Find where the given text appears and provide that cell's center as (x, y) coordinate. 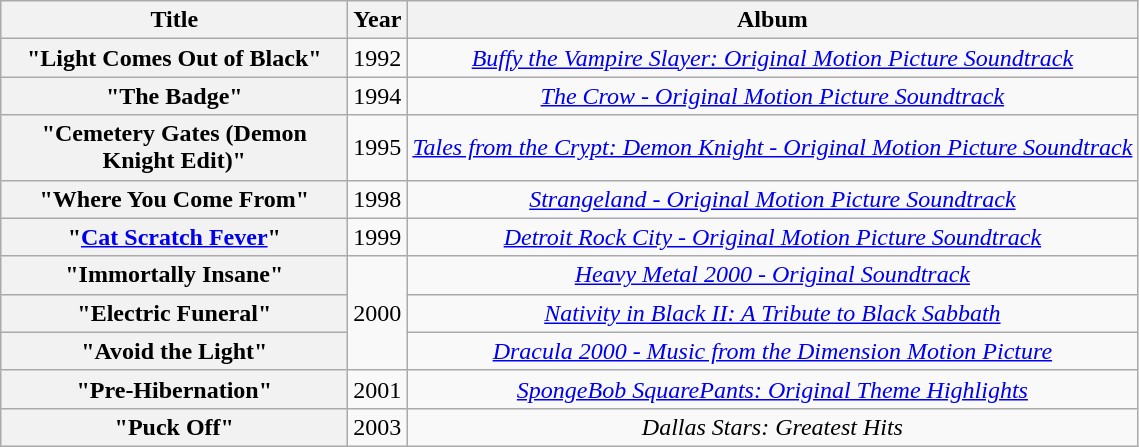
"Cemetery Gates (Demon Knight Edit)" (174, 148)
"Immortally Insane" (174, 275)
1994 (378, 96)
Title (174, 20)
Tales from the Crypt: Demon Knight - Original Motion Picture Soundtrack (772, 148)
"Electric Funeral" (174, 313)
1995 (378, 148)
SpongeBob SquarePants: Original Theme Highlights (772, 389)
Dracula 2000 - Music from the Dimension Motion Picture (772, 351)
"Avoid the Light" (174, 351)
Year (378, 20)
2001 (378, 389)
Heavy Metal 2000 - Original Soundtrack (772, 275)
"Where You Come From" (174, 199)
Buffy the Vampire Slayer: Original Motion Picture Soundtrack (772, 58)
Nativity in Black II: A Tribute to Black Sabbath (772, 313)
"Light Comes Out of Black" (174, 58)
Dallas Stars: Greatest Hits (772, 427)
1998 (378, 199)
1992 (378, 58)
Strangeland - Original Motion Picture Soundtrack (772, 199)
Detroit Rock City - Original Motion Picture Soundtrack (772, 237)
"The Badge" (174, 96)
2000 (378, 313)
"Cat Scratch Fever" (174, 237)
1999 (378, 237)
The Crow - Original Motion Picture Soundtrack (772, 96)
"Pre-Hibernation" (174, 389)
2003 (378, 427)
Album (772, 20)
"Puck Off" (174, 427)
